Find where the given text appears and provide that cell's center as [X, Y] coordinate. 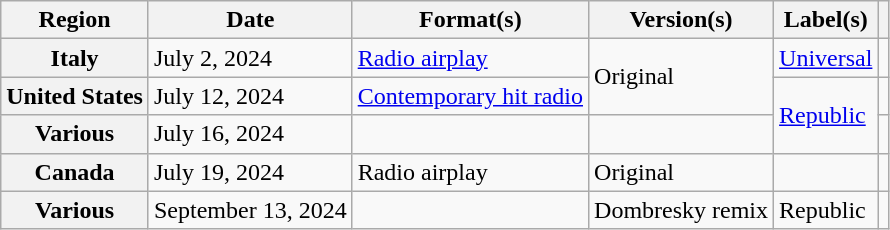
Contemporary hit radio [470, 96]
September 13, 2024 [250, 210]
United States [75, 96]
Universal [826, 58]
July 2, 2024 [250, 58]
Label(s) [826, 20]
Italy [75, 58]
Format(s) [470, 20]
Region [75, 20]
July 16, 2024 [250, 134]
Date [250, 20]
Dombresky remix [682, 210]
July 19, 2024 [250, 172]
July 12, 2024 [250, 96]
Canada [75, 172]
Version(s) [682, 20]
